Capture the cell that displays the provided text and extract its (X, Y) central coordinate. 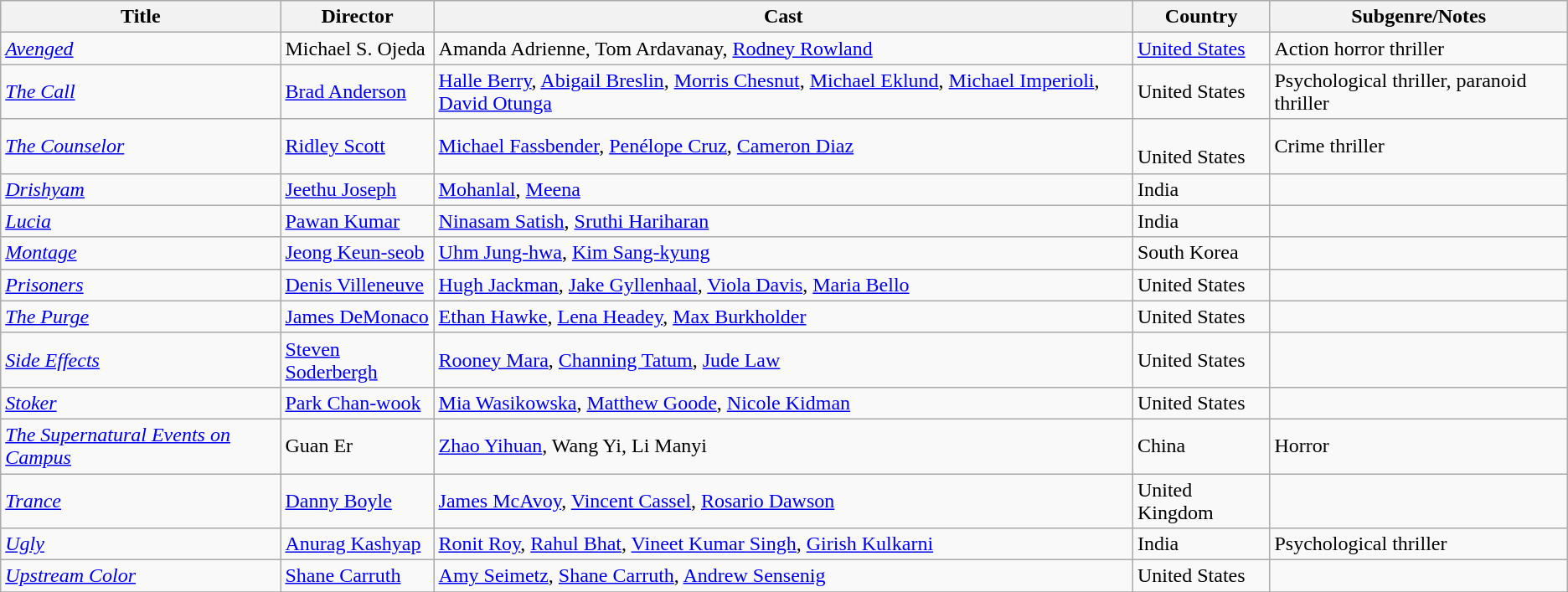
The Supernatural Events on Campus (141, 445)
Mia Wasikowska, Matthew Goode, Nicole Kidman (783, 403)
Anurag Kashyap (357, 544)
Lucia (141, 221)
Drishyam (141, 189)
Horror (1419, 445)
Ridley Scott (357, 146)
Side Effects (141, 360)
Subgenre/Notes (1419, 17)
United Kingdom (1201, 501)
Title (141, 17)
Amanda Adrienne, Tom Ardavanay, Rodney Rowland (783, 49)
Amy Seimetz, Shane Carruth, Andrew Sensenig (783, 576)
Park Chan-wook (357, 403)
Steven Soderbergh (357, 360)
Brad Anderson (357, 92)
Psychological thriller, paranoid thriller (1419, 92)
Jeethu Joseph (357, 189)
The Counselor (141, 146)
Shane Carruth (357, 576)
Guan Er (357, 445)
Cast (783, 17)
Denis Villeneuve (357, 285)
Director (357, 17)
Michael Fassbender, Penélope Cruz, Cameron Diaz (783, 146)
Stoker (141, 403)
China (1201, 445)
Ronit Roy, Rahul Bhat, Vineet Kumar Singh, Girish Kulkarni (783, 544)
James McAvoy, Vincent Cassel, Rosario Dawson (783, 501)
Halle Berry, Abigail Breslin, Morris Chesnut, Michael Eklund, Michael Imperioli, David Otunga (783, 92)
Ugly (141, 544)
Avenged (141, 49)
Country (1201, 17)
Upstream Color (141, 576)
Rooney Mara, Channing Tatum, Jude Law (783, 360)
Trance (141, 501)
Uhm Jung-hwa, Kim Sang-kyung (783, 253)
South Korea (1201, 253)
Psychological thriller (1419, 544)
Mohanlal, Meena (783, 189)
Jeong Keun-seob (357, 253)
Danny Boyle (357, 501)
Action horror thriller (1419, 49)
The Purge (141, 317)
Crime thriller (1419, 146)
Prisoners (141, 285)
Ninasam Satish, Sruthi Hariharan (783, 221)
Montage (141, 253)
Hugh Jackman, Jake Gyllenhaal, Viola Davis, Maria Bello (783, 285)
Pawan Kumar (357, 221)
Ethan Hawke, Lena Headey, Max Burkholder (783, 317)
The Call (141, 92)
Michael S. Ojeda (357, 49)
James DeMonaco (357, 317)
Zhao Yihuan, Wang Yi, Li Manyi (783, 445)
